Capture the cell that displays the provided text and extract its [x, y] central coordinate. 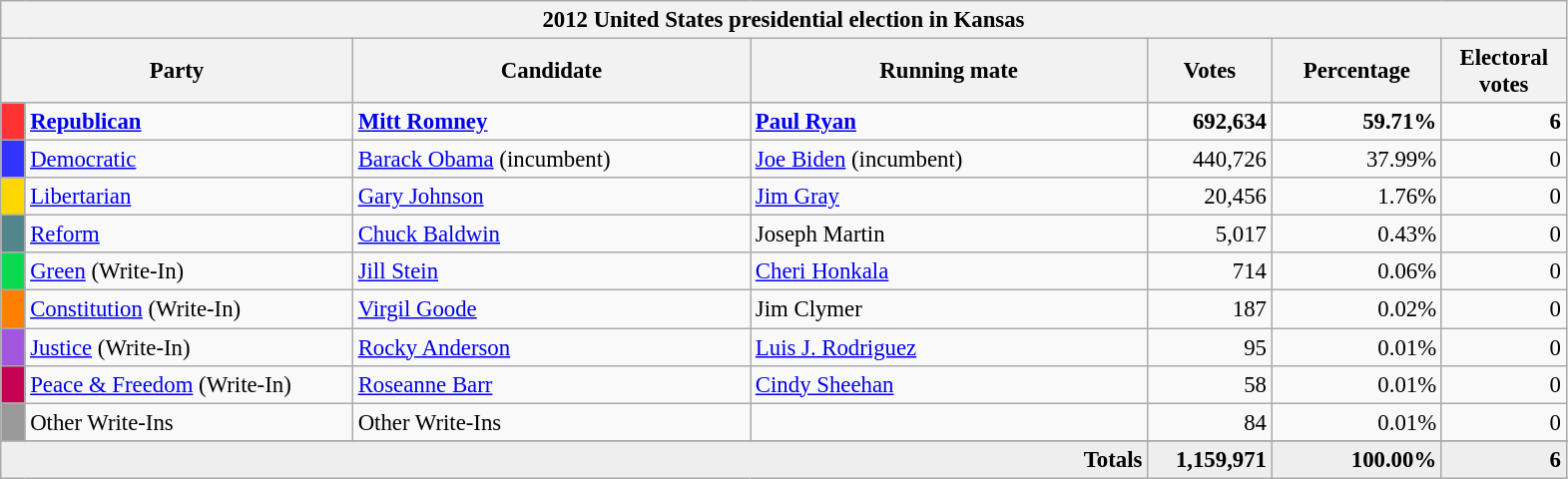
Jim Clymer [949, 309]
Constitution (Write-In) [189, 309]
Jim Gray [949, 197]
Candidate [551, 72]
1.76% [1356, 197]
Green (Write-In) [189, 272]
Chuck Baldwin [551, 235]
37.99% [1356, 160]
100.00% [1356, 459]
84 [1210, 422]
Virgil Goode [551, 309]
Rocky Anderson [551, 347]
Reform [189, 235]
Roseanne Barr [551, 384]
0.02% [1356, 309]
Peace & Freedom (Write-In) [189, 384]
714 [1210, 272]
1,159,971 [1210, 459]
Gary Johnson [551, 197]
5,017 [1210, 235]
2012 United States presidential election in Kansas [784, 20]
20,456 [1210, 197]
95 [1210, 347]
440,726 [1210, 160]
Totals [575, 459]
Running mate [949, 72]
Jill Stein [551, 272]
Barack Obama (incumbent) [551, 160]
Luis J. Rodriguez [949, 347]
Democratic [189, 160]
Votes [1210, 72]
58 [1210, 384]
Republican [189, 122]
Electoral votes [1503, 72]
Mitt Romney [551, 122]
Joseph Martin [949, 235]
Cheri Honkala [949, 272]
Libertarian [189, 197]
0.43% [1356, 235]
Party [178, 72]
Percentage [1356, 72]
0.06% [1356, 272]
Joe Biden (incumbent) [949, 160]
59.71% [1356, 122]
Justice (Write-In) [189, 347]
187 [1210, 309]
692,634 [1210, 122]
Paul Ryan [949, 122]
Cindy Sheehan [949, 384]
